Determine the (X, Y) coordinate at the center of the cell enclosing the given text.  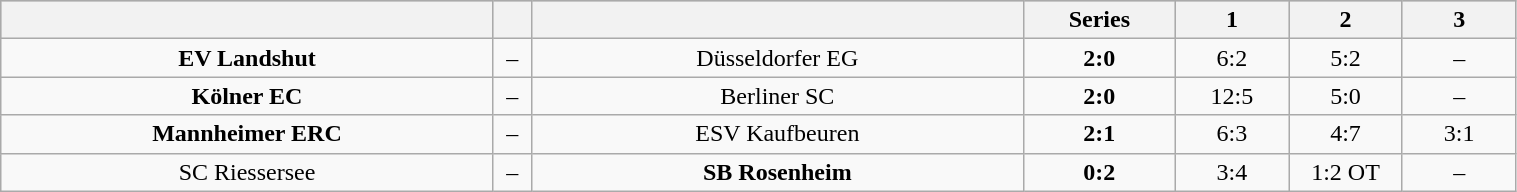
2:1 (1100, 134)
6:2 (1232, 58)
Series (1100, 20)
SC Riessersee (247, 172)
EV Landshut (247, 58)
5:0 (1346, 96)
Kölner EC (247, 96)
3:4 (1232, 172)
12:5 (1232, 96)
ESV Kaufbeuren (777, 134)
Berliner SC (777, 96)
3:1 (1459, 134)
5:2 (1346, 58)
Mannheimer ERC (247, 134)
4:7 (1346, 134)
SB Rosenheim (777, 172)
3 (1459, 20)
6:3 (1232, 134)
2 (1346, 20)
1 (1232, 20)
Düsseldorfer EG (777, 58)
0:2 (1100, 172)
1:2 OT (1346, 172)
